Return [x, y] of the center of cell containing provided text 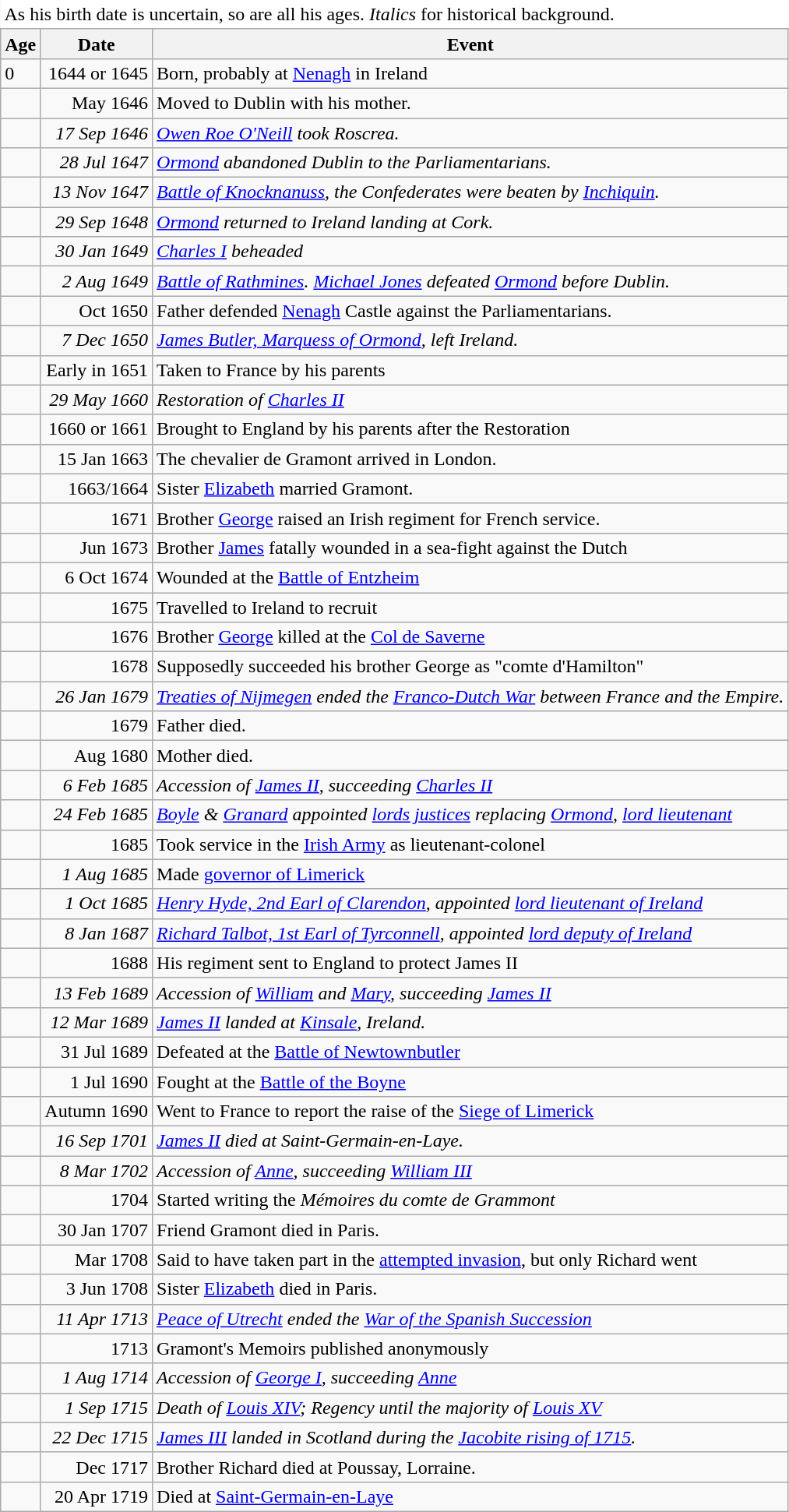
12 Mar 1689 [97, 1022]
13 Feb 1689 [97, 992]
Charles I beheaded [470, 252]
1 Oct 1685 [97, 904]
30 Jan 1649 [97, 252]
1 Sep 1715 [97, 1408]
0 [20, 73]
22 Dec 1715 [97, 1437]
1671 [97, 518]
17 Sep 1646 [97, 133]
Dec 1717 [97, 1467]
Accession of Anne, succeeding William III [470, 1171]
Started writing the Mémoires du comte de Grammont [470, 1200]
8 Mar 1702 [97, 1171]
6 Oct 1674 [97, 577]
Father defended Nenagh Castle against the Parliamentarians. [470, 311]
Richard Talbot, 1st Earl of Tyrconnell, appointed lord deputy of Ireland [470, 933]
Death of Louis XIV; Regency until the majority of Louis XV [470, 1408]
Treaties of Nijmegen ended the Franco-Dutch War between France and the Empire. [470, 696]
1 Aug 1685 [97, 874]
Accession of George I, succeeding Anne [470, 1378]
1663/1664 [97, 488]
31 Jul 1689 [97, 1052]
1685 [97, 844]
James III landed in Scotland during the Jacobite rising of 1715. [470, 1437]
Peace of Utrecht ended the War of the Spanish Succession [470, 1319]
24 Feb 1685 [97, 815]
2 Aug 1649 [97, 281]
Died at Saint-Germain-en-Laye [470, 1496]
Sister Elizabeth married Gramont. [470, 488]
3 Jun 1708 [97, 1289]
1 Jul 1690 [97, 1082]
1704 [97, 1200]
Battle of Rathmines. Michael Jones defeated Ormond before Dublin. [470, 281]
1644 or 1645 [97, 73]
James II landed at Kinsale, Ireland. [470, 1022]
1660 or 1661 [97, 429]
May 1646 [97, 103]
Gramont's Memoirs published anonymously [470, 1348]
1713 [97, 1348]
Mother died. [470, 756]
15 Jan 1663 [97, 459]
1679 [97, 726]
As his birth date is uncertain, so are all his ages. Italics for historical background. [394, 14]
13 Nov 1647 [97, 192]
Sister Elizabeth died in Paris. [470, 1289]
Accession of James II, succeeding Charles II [470, 785]
Early in 1651 [97, 370]
The chevalier de Gramont arrived in London. [470, 459]
Friend Gramont died in Paris. [470, 1230]
Boyle & Granard appointed lords justices replacing Ormond, lord lieutenant [470, 815]
Moved to Dublin with his mother. [470, 103]
Accession of William and Mary, succeeding James II [470, 992]
Age [20, 44]
30 Jan 1707 [97, 1230]
Date [97, 44]
Henry Hyde, 2nd Earl of Clarendon, appointed lord lieutenant of Ireland [470, 904]
Mar 1708 [97, 1260]
28 Jul 1647 [97, 163]
Owen Roe O'Neill took Roscrea. [470, 133]
8 Jan 1687 [97, 933]
11 Apr 1713 [97, 1319]
Father died. [470, 726]
7 Dec 1650 [97, 340]
Brother James fatally wounded in a sea-fight against the Dutch [470, 548]
Supposedly succeeded his brother George as "comte d'Hamilton" [470, 667]
16 Sep 1701 [97, 1141]
Brought to England by his parents after the Restoration [470, 429]
20 Apr 1719 [97, 1496]
Aug 1680 [97, 756]
Brother Richard died at Poussay, Lorraine. [470, 1467]
Oct 1650 [97, 311]
6 Feb 1685 [97, 785]
Taken to France by his parents [470, 370]
Said to have taken part in the attempted invasion, but only Richard went [470, 1260]
Made governor of Limerick [470, 874]
Travelled to Ireland to recruit [470, 607]
1675 [97, 607]
Brother George raised an Irish regiment for French service. [470, 518]
Event [470, 44]
1 Aug 1714 [97, 1378]
1676 [97, 637]
Ormond abandoned Dublin to the Parliamentarians. [470, 163]
29 Sep 1648 [97, 222]
James Butler, Marquess of Ormond, left Ireland. [470, 340]
Fought at the Battle of the Boyne [470, 1082]
Born, probably at Nenagh in Ireland [470, 73]
Defeated at the Battle of Newtownbutler [470, 1052]
1688 [97, 963]
Autumn 1690 [97, 1112]
Took service in the Irish Army as lieutenant-colonel [470, 844]
26 Jan 1679 [97, 696]
1678 [97, 667]
Went to France to report the raise of the Siege of Limerick [470, 1112]
Ormond returned to Ireland landing at Cork. [470, 222]
Jun 1673 [97, 548]
29 May 1660 [97, 400]
Wounded at the Battle of Entzheim [470, 577]
Restoration of Charles II [470, 400]
Brother George killed at the Col de Saverne [470, 637]
James II died at Saint-Germain-en-Laye. [470, 1141]
His regiment sent to England to protect James II [470, 963]
Battle of Knocknanuss, the Confederates were beaten by Inchiquin. [470, 192]
